Capture the cell that displays the provided text and extract its (x, y) central coordinate. 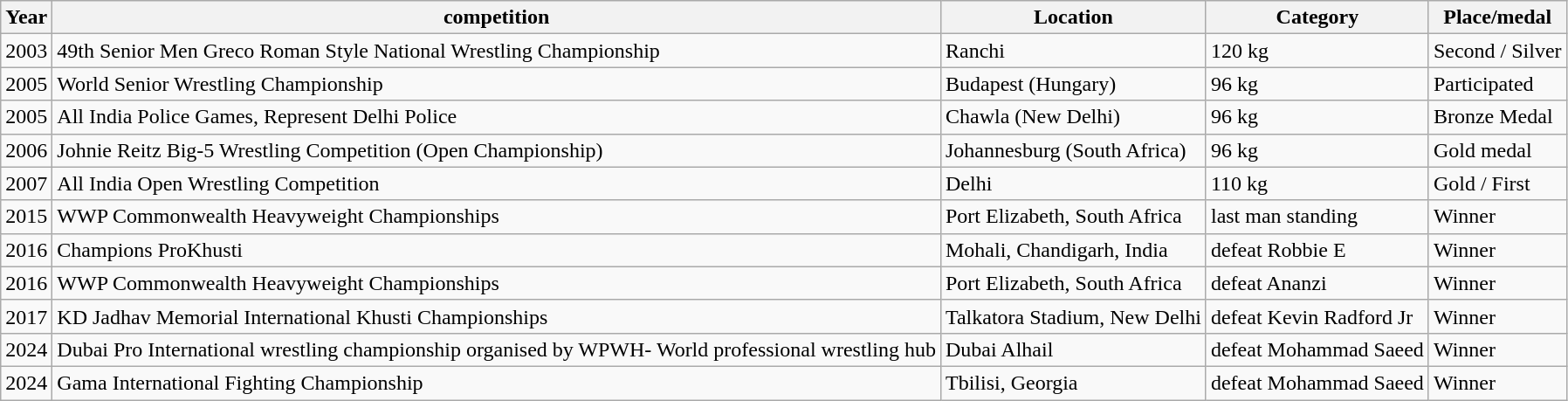
Johnie Reitz Big-5 Wrestling Competition (Open Championship) (497, 150)
Dubai Pro International wrestling championship organised by WPWH- World professional wrestling hub (497, 349)
Delhi (1073, 183)
competition (497, 17)
World Senior Wrestling Championship (497, 84)
defeat Robbie E (1317, 250)
Place/medal (1497, 17)
Location (1073, 17)
Mohali, Chandigarh, India (1073, 250)
Talkatora Stadium, New Delhi (1073, 316)
Gold medal (1497, 150)
defeat Kevin Radford Jr (1317, 316)
Ranchi (1073, 51)
110 kg (1317, 183)
Category (1317, 17)
Bronze Medal (1497, 117)
Tbilisi, Georgia (1073, 383)
Johannesburg (South Africa) (1073, 150)
Gama International Fighting Championship (497, 383)
Second / Silver (1497, 51)
120 kg (1317, 51)
2017 (26, 316)
Gold / First (1497, 183)
KD Jadhav Memorial International Khusti Championships (497, 316)
last man standing (1317, 217)
49th Senior Men Greco Roman Style National Wrestling Championship (497, 51)
Budapest (Hungary) (1073, 84)
defeat Ananzi (1317, 283)
2003 (26, 51)
Year (26, 17)
Dubai Alhail (1073, 349)
2006 (26, 150)
Participated (1497, 84)
All India Open Wrestling Competition (497, 183)
Chawla (New Delhi) (1073, 117)
2015 (26, 217)
All India Police Games, Represent Delhi Police (497, 117)
Champions ProKhusti (497, 250)
2007 (26, 183)
